Pinpoint the cell where the given text exists, returning its [X, Y] midpoint coordinate. 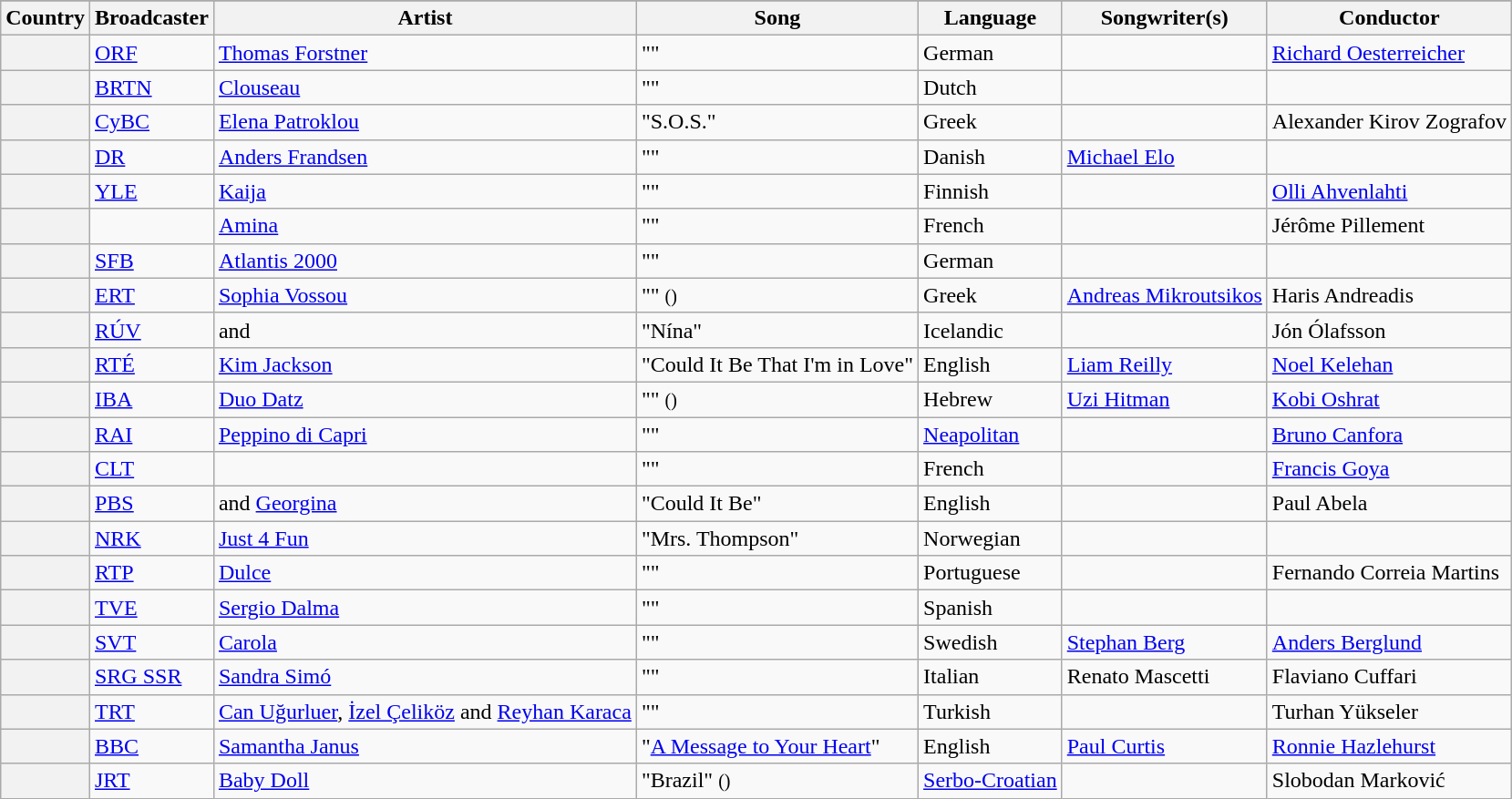
Artist [425, 18]
Renato Mascetti [1165, 677]
Can Uğurluer, İzel Çeliköz and Reyhan Karaca [425, 712]
Just 4 Fun [425, 538]
Noel Kelehan [1389, 364]
Portuguese [991, 573]
"S.O.S." [777, 122]
Serbo-Croatian [991, 781]
Hebrew [991, 399]
Sandra Simó [425, 677]
Italian [991, 677]
"Could It Be That I'm in Love" [777, 364]
Neapolitan [991, 435]
RTÉ [151, 364]
Carola [425, 642]
"Nína" [777, 330]
Dulce [425, 573]
Turkish [991, 712]
ERT [151, 295]
Peppino di Capri [425, 435]
"Brazil" () [777, 781]
Atlantis 2000 [425, 261]
ORF [151, 53]
Bruno Canfora [1389, 435]
Norwegian [991, 538]
BBC [151, 746]
NRK [151, 538]
Finnish [991, 191]
Anders Frandsen [425, 157]
BRTN [151, 87]
"A Message to Your Heart" [777, 746]
DR [151, 157]
Francis Goya [1389, 469]
Sophia Vossou [425, 295]
Kobi Oshrat [1389, 399]
Anders Berglund [1389, 642]
Liam Reilly [1165, 364]
Jérôme Pillement [1389, 226]
Haris Andreadis [1389, 295]
SFB [151, 261]
Amina [425, 226]
and Georgina [425, 504]
Dutch [991, 87]
CyBC [151, 122]
TVE [151, 608]
Conductor [1389, 18]
Flaviano Cuffari [1389, 677]
IBA [151, 399]
Song [777, 18]
Elena Patroklou [425, 122]
RAI [151, 435]
Icelandic [991, 330]
Ronnie Hazlehurst [1389, 746]
and [425, 330]
Broadcaster [151, 18]
Jón Ólafsson [1389, 330]
RÚV [151, 330]
Language [991, 18]
CLT [151, 469]
Fernando Correia Martins [1389, 573]
Stephan Berg [1165, 642]
"Could It Be" [777, 504]
YLE [151, 191]
Turhan Yükseler [1389, 712]
Andreas Mikroutsikos [1165, 295]
Uzi Hitman [1165, 399]
Baby Doll [425, 781]
JRT [151, 781]
Paul Abela [1389, 504]
Spanish [991, 608]
SVT [151, 642]
RTP [151, 573]
Songwriter(s) [1165, 18]
Sergio Dalma [425, 608]
Swedish [991, 642]
Kim Jackson [425, 364]
Thomas Forstner [425, 53]
Kaija [425, 191]
PBS [151, 504]
Duo Datz [425, 399]
Richard Oesterreicher [1389, 53]
Michael Elo [1165, 157]
"Mrs. Thompson" [777, 538]
SRG SSR [151, 677]
Samantha Janus [425, 746]
Clouseau [425, 87]
Alexander Kirov Zografov [1389, 122]
Slobodan Marković [1389, 781]
Olli Ahvenlahti [1389, 191]
Country [46, 18]
Danish [991, 157]
Paul Curtis [1165, 746]
TRT [151, 712]
